Determine the (x, y) coordinate at the center of the cell enclosing the given text.  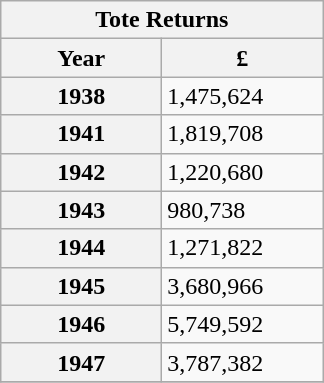
1941 (82, 134)
1947 (82, 362)
£ (242, 58)
3,680,966 (242, 286)
Tote Returns (162, 20)
1,819,708 (242, 134)
1945 (82, 286)
1,220,680 (242, 172)
5,749,592 (242, 324)
1946 (82, 324)
1,475,624 (242, 96)
980,738 (242, 210)
1,271,822 (242, 248)
1944 (82, 248)
1938 (82, 96)
3,787,382 (242, 362)
Year (82, 58)
1943 (82, 210)
1942 (82, 172)
